Pinpoint the cell where the given text exists, returning its [X, Y] midpoint coordinate. 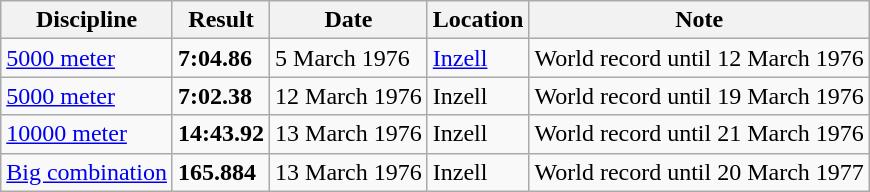
12 March 1976 [349, 96]
7:02.38 [220, 96]
14:43.92 [220, 134]
10000 meter [87, 134]
Result [220, 20]
World record until 19 March 1976 [699, 96]
World record until 12 March 1976 [699, 58]
Note [699, 20]
Discipline [87, 20]
Big combination [87, 172]
7:04.86 [220, 58]
Date [349, 20]
5 March 1976 [349, 58]
World record until 21 March 1976 [699, 134]
165.884 [220, 172]
World record until 20 March 1977 [699, 172]
Location [478, 20]
